For the text-containing cell, return its midpoint in [x, y] coordinate format. 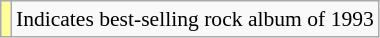
Indicates best-selling rock album of 1993 [195, 19]
